Return the (X, Y) coordinate for the center point of the cell that contains the specified text.  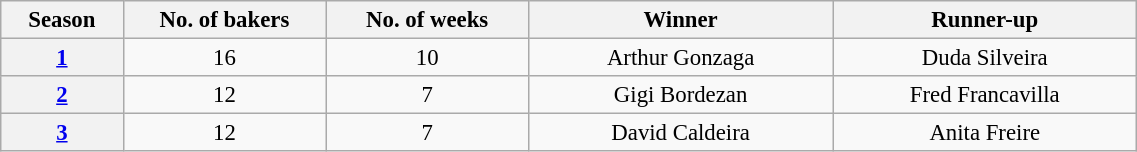
No. of weeks (428, 20)
16 (224, 58)
2 (62, 95)
Runner-up (985, 20)
Winner (681, 20)
Gigi Bordezan (681, 95)
Fred Francavilla (985, 95)
Arthur Gonzaga (681, 58)
David Caldeira (681, 133)
Season (62, 20)
Duda Silveira (985, 58)
3 (62, 133)
1 (62, 58)
No. of bakers (224, 20)
Anita Freire (985, 133)
10 (428, 58)
